From the cell containing the given text, extract its center point as (X, Y) coordinate. 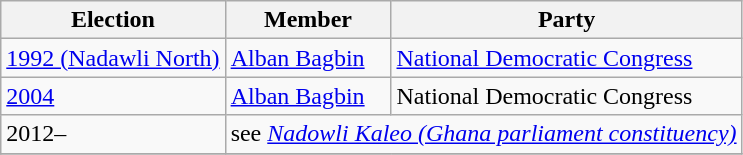
see Nadowli Kaleo (Ghana parliament constituency) (484, 134)
1992 (Nadawli North) (113, 58)
2004 (113, 96)
2012– (113, 134)
Election (113, 20)
Member (308, 20)
Party (566, 20)
